Return the (X, Y) coordinate for the center point of the cell that contains the specified text.  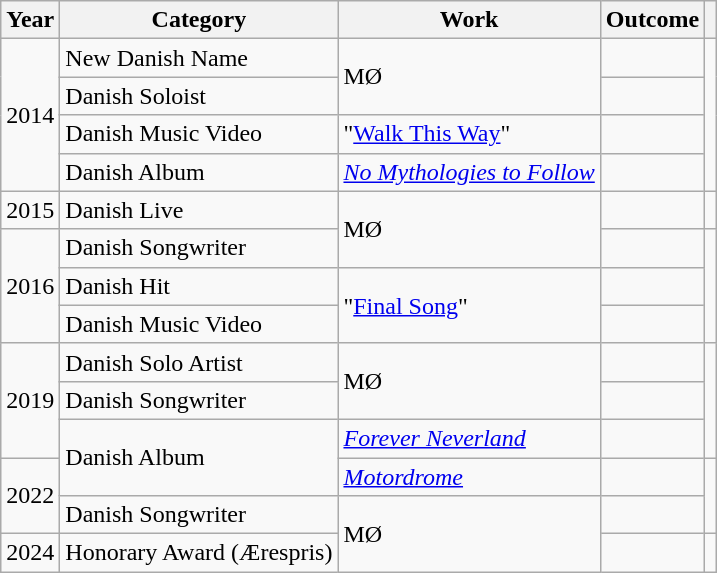
2022 (30, 496)
Outcome (652, 20)
Danish Soloist (199, 96)
Danish Live (199, 210)
New Danish Name (199, 58)
No Mythologies to Follow (469, 172)
Danish Solo Artist (199, 362)
Category (199, 20)
2019 (30, 400)
2024 (30, 553)
Forever Neverland (469, 438)
"Final Song" (469, 305)
2014 (30, 115)
Work (469, 20)
Year (30, 20)
"Walk This Way" (469, 134)
2015 (30, 210)
Honorary Award (Ærespris) (199, 553)
Motordrome (469, 477)
Danish Hit (199, 286)
2016 (30, 286)
